Capture the cell that displays the provided text and extract its (x, y) central coordinate. 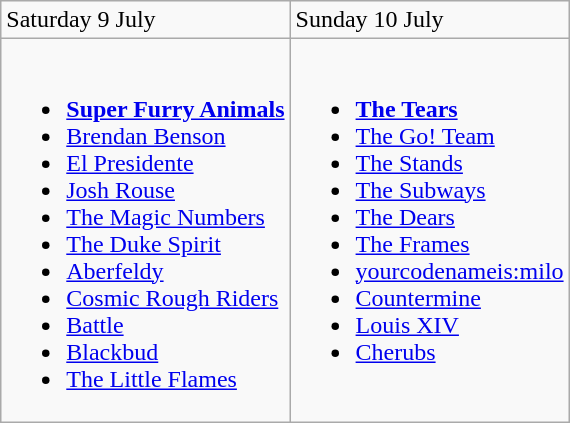
Saturday 9 July (146, 20)
Super Furry AnimalsBrendan BensonEl PresidenteJosh RouseThe Magic NumbersThe Duke SpiritAberfeldyCosmic Rough RidersBattleBlackbudThe Little Flames (146, 230)
The TearsThe Go! TeamThe StandsThe SubwaysThe DearsThe Framesyourcodenameis:miloCountermineLouis XIVCherubs (430, 230)
Sunday 10 July (430, 20)
